Capture the cell that displays the provided text and extract its [X, Y] central coordinate. 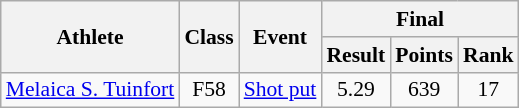
5.29 [356, 90]
Rank [488, 55]
Result [356, 55]
Event [280, 36]
Final [420, 19]
Class [208, 36]
17 [488, 90]
Athlete [90, 36]
F58 [208, 90]
Melaica S. Tuinfort [90, 90]
639 [424, 90]
Points [424, 55]
Shot put [280, 90]
